Extract the (x, y) coordinate from the center of the cell holding the provided text.  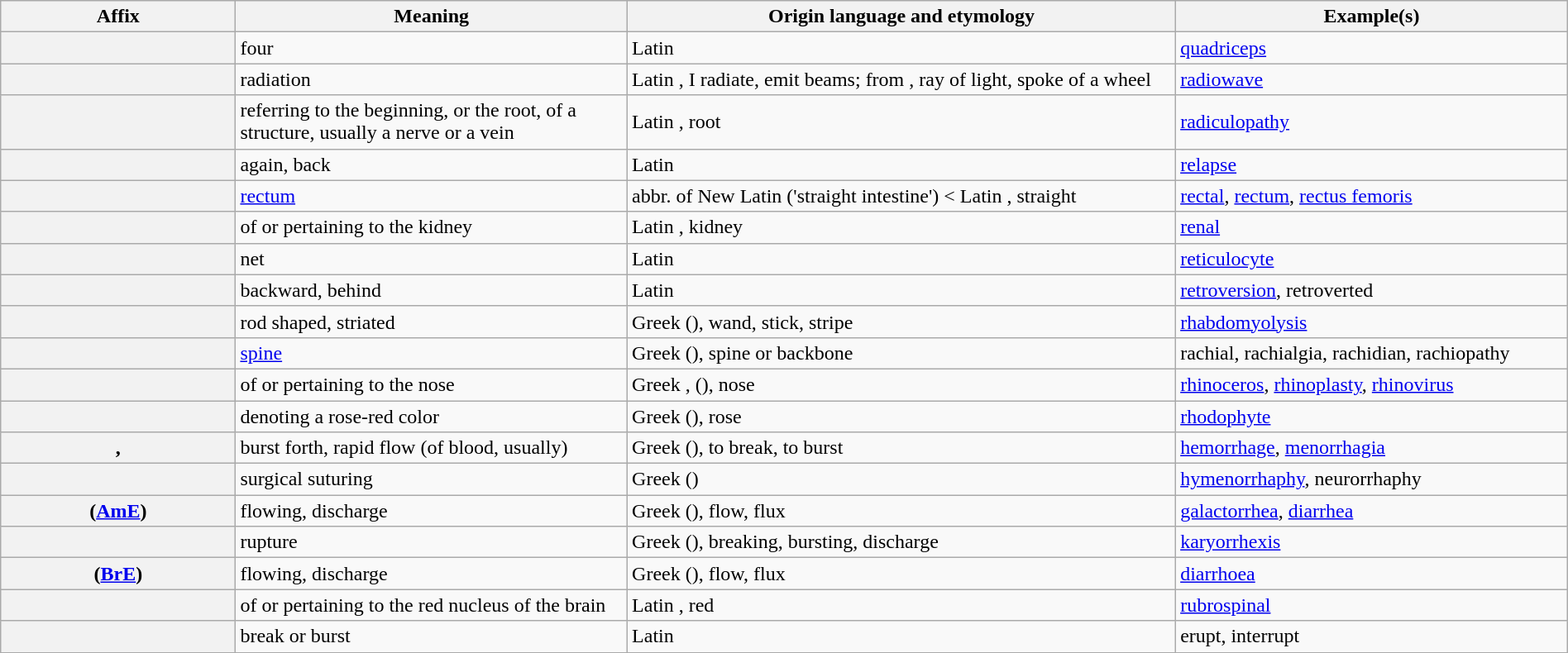
Greek (), rose (901, 416)
quadriceps (1372, 48)
rhinoceros, rhinoplasty, rhinovirus (1372, 384)
rhabdomyolysis (1372, 322)
Greek (), to break, to burst (901, 448)
of or pertaining to the nose (432, 384)
rod shaped, striated (432, 322)
Latin , I radiate, emit beams; from , ray of light, spoke of a wheel (901, 79)
burst forth, rapid flow (of blood, usually) (432, 448)
Latin , root (901, 122)
radiculopathy (1372, 122)
rectum (432, 196)
Greek () (901, 479)
four (432, 48)
Latin , red (901, 605)
rupture (432, 542)
Origin language and etymology (901, 17)
Latin , kidney (901, 227)
Greek (), breaking, bursting, discharge (901, 542)
Meaning (432, 17)
of or pertaining to the kidney (432, 227)
rubrospinal (1372, 605)
spine (432, 353)
break or burst (432, 636)
erupt, interrupt (1372, 636)
rhodophyte (1372, 416)
galactorrhea, diarrhea (1372, 511)
(BrE) (118, 574)
referring to the beginning, or the root, of a structure, usually a nerve or a vein (432, 122)
Greek , (), nose (901, 384)
renal (1372, 227)
rectal, rectum, rectus femoris (1372, 196)
relapse (1372, 164)
radiowave (1372, 79)
reticulocyte (1372, 259)
hymenorrhaphy, neurorrhaphy (1372, 479)
Example(s) (1372, 17)
surgical suturing (432, 479)
denoting a rose-red color (432, 416)
diarrhoea (1372, 574)
hemorrhage, menorrhagia (1372, 448)
net (432, 259)
backward, behind (432, 290)
abbr. of New Latin ('straight intestine') < Latin , straight (901, 196)
Affix (118, 17)
radiation (432, 79)
retroversion, retroverted (1372, 290)
Greek (), wand, stick, stripe (901, 322)
of or pertaining to the red nucleus of the brain (432, 605)
karyorrhexis (1372, 542)
again, back (432, 164)
rachial, rachialgia, rachidian, rachiopathy (1372, 353)
(AmE) (118, 511)
Greek (), spine or backbone (901, 353)
, (118, 448)
